Search for the cell housing the specified text and yield its (X, Y) center coordinate. 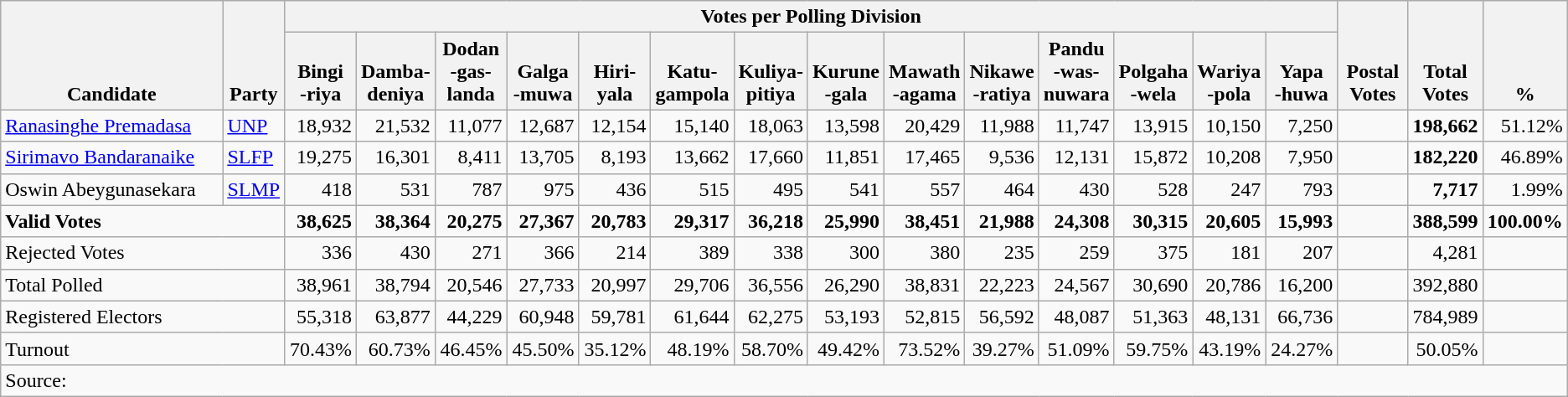
Sirimavo Bandaranaike (112, 157)
38,451 (924, 221)
PostalVotes (1373, 55)
46.45% (471, 348)
29,706 (692, 285)
Wariya-pola (1230, 71)
Votes per Polling Division (811, 17)
Damba-deniya (396, 71)
20,786 (1230, 285)
Valid Votes (142, 221)
49.42% (846, 348)
Polgaha-wela (1153, 71)
48,087 (1076, 317)
53,193 (846, 317)
12,154 (615, 126)
38,961 (321, 285)
10,150 (1230, 126)
4,281 (1446, 253)
55,318 (321, 317)
20,605 (1230, 221)
198,662 (1446, 126)
51,363 (1153, 317)
30,690 (1153, 285)
38,364 (396, 221)
11,077 (471, 126)
59,781 (615, 317)
13,598 (846, 126)
66,736 (1302, 317)
515 (692, 189)
24,308 (1076, 221)
46.89% (1524, 157)
18,932 (321, 126)
SLFP (254, 157)
38,625 (321, 221)
464 (1002, 189)
388,599 (1446, 221)
528 (1153, 189)
16,200 (1302, 285)
24,567 (1076, 285)
13,662 (692, 157)
21,532 (396, 126)
11,747 (1076, 126)
392,880 (1446, 285)
793 (1302, 189)
Turnout (142, 348)
531 (396, 189)
48,131 (1230, 317)
21,988 (1002, 221)
63,877 (396, 317)
271 (471, 253)
60.73% (396, 348)
58.70% (771, 348)
38,794 (396, 285)
43.19% (1230, 348)
11,851 (846, 157)
UNP (254, 126)
61,644 (692, 317)
Pandu-was-nuwara (1076, 71)
Dodan-gas-landa (471, 71)
Galga-muwa (543, 71)
787 (471, 189)
25,990 (846, 221)
784,989 (1446, 317)
375 (1153, 253)
100.00% (1524, 221)
36,556 (771, 285)
29,317 (692, 221)
Nikawe-ratiya (1002, 71)
39.27% (1002, 348)
30,315 (1153, 221)
15,140 (692, 126)
19,275 (321, 157)
Kuliya-pitiya (771, 71)
336 (321, 253)
12,687 (543, 126)
13,705 (543, 157)
SLMP (254, 189)
Mawath-agama (924, 71)
Candidate (112, 55)
Source: (784, 380)
Kurune-gala (846, 71)
20,783 (615, 221)
7,717 (1446, 189)
15,993 (1302, 221)
557 (924, 189)
380 (924, 253)
8,193 (615, 157)
338 (771, 253)
495 (771, 189)
27,367 (543, 221)
48.19% (692, 348)
214 (615, 253)
18,063 (771, 126)
235 (1002, 253)
62,275 (771, 317)
Registered Electors (142, 317)
59.75% (1153, 348)
13,915 (1153, 126)
12,131 (1076, 157)
22,223 (1002, 285)
389 (692, 253)
Rejected Votes (142, 253)
20,429 (924, 126)
7,250 (1302, 126)
15,872 (1153, 157)
45.50% (543, 348)
7,950 (1302, 157)
73.52% (924, 348)
Ranasinghe Premadasa (112, 126)
51.12% (1524, 126)
10,208 (1230, 157)
16,301 (396, 157)
1.99% (1524, 189)
541 (846, 189)
9,536 (1002, 157)
Total Votes (1446, 55)
181 (1230, 253)
Total Polled (142, 285)
300 (846, 253)
27,733 (543, 285)
Katu-gampola (692, 71)
52,815 (924, 317)
418 (321, 189)
11,988 (1002, 126)
Yapa-huwa (1302, 71)
Hiri-yala (615, 71)
17,660 (771, 157)
50.05% (1446, 348)
436 (615, 189)
975 (543, 189)
24.27% (1302, 348)
36,218 (771, 221)
44,229 (471, 317)
8,411 (471, 157)
70.43% (321, 348)
Bingi-riya (321, 71)
366 (543, 253)
20,275 (471, 221)
20,997 (615, 285)
51.09% (1076, 348)
56,592 (1002, 317)
Oswin Abeygunasekara (112, 189)
259 (1076, 253)
207 (1302, 253)
35.12% (615, 348)
60,948 (543, 317)
17,465 (924, 157)
% (1524, 55)
182,220 (1446, 157)
Party (254, 55)
26,290 (846, 285)
20,546 (471, 285)
38,831 (924, 285)
247 (1230, 189)
